Pinpoint the cell where the given text exists, returning its [x, y] midpoint coordinate. 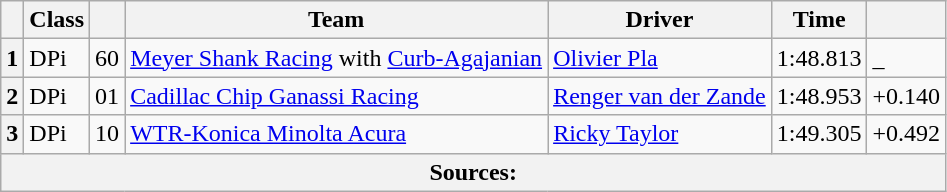
Meyer Shank Racing with Curb-Agajanian [336, 58]
WTR-Konica Minolta Acura [336, 134]
3 [12, 134]
Driver [660, 20]
Renger van der Zande [660, 96]
Sources: [474, 172]
1:49.305 [819, 134]
Class [57, 20]
1:48.953 [819, 96]
01 [108, 96]
1 [12, 58]
2 [12, 96]
+0.492 [906, 134]
Time [819, 20]
1:48.813 [819, 58]
60 [108, 58]
Ricky Taylor [660, 134]
10 [108, 134]
Cadillac Chip Ganassi Racing [336, 96]
+0.140 [906, 96]
Olivier Pla [660, 58]
_ [906, 58]
Team [336, 20]
